Pinpoint the cell where the given text exists, returning its (x, y) midpoint coordinate. 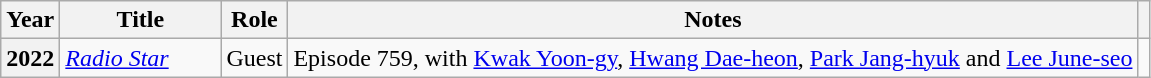
Notes (713, 20)
Episode 759, with Kwak Yoon-gy, Hwang Dae-heon, Park Jang-hyuk and Lee June-seo (713, 58)
Year (30, 20)
2022 (30, 58)
Role (254, 20)
Title (140, 20)
Radio Star (140, 58)
Guest (254, 58)
